For the text-containing cell, return its midpoint in [X, Y] coordinate format. 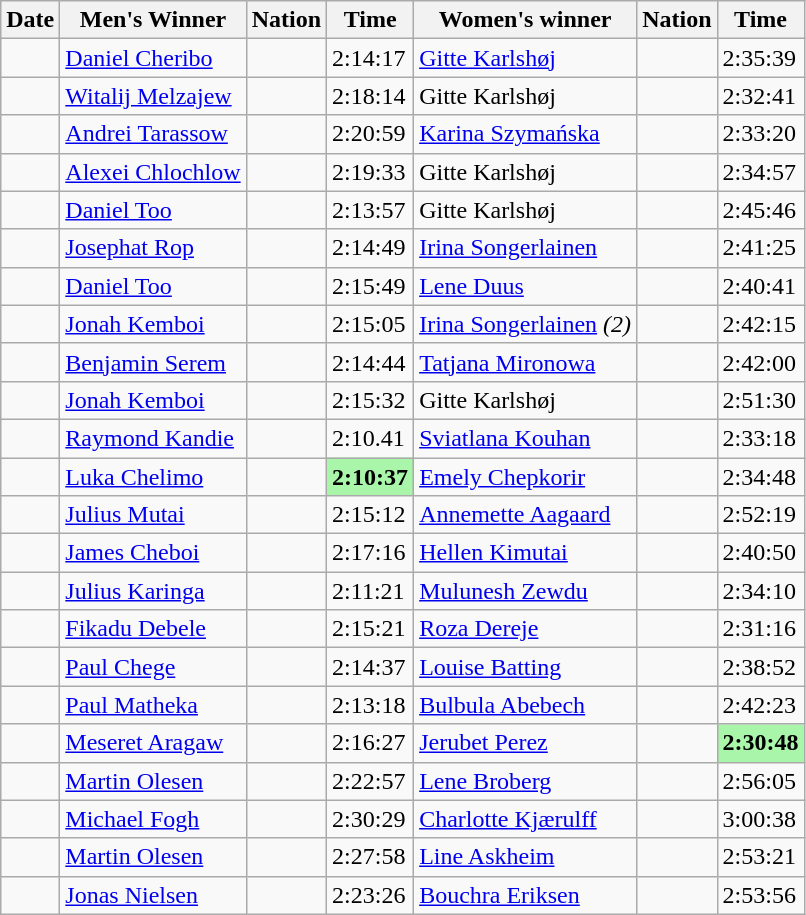
2:17:16 [370, 553]
2:15:21 [370, 629]
Luka Chelimo [153, 477]
Julius Mutai [153, 515]
Women's winner [526, 20]
Karina Szymańska [526, 134]
2:14:49 [370, 248]
2:45:46 [760, 210]
2:40:50 [760, 553]
2:13:18 [370, 705]
Roza Dereje [526, 629]
2:14:44 [370, 362]
2:20:59 [370, 134]
Louise Batting [526, 667]
2:11:21 [370, 591]
2:15:12 [370, 515]
James Cheboi [153, 553]
Josephat Rop [153, 248]
Julius Karinga [153, 591]
Hellen Kimutai [526, 553]
2:10:37 [370, 477]
2:42:00 [760, 362]
Tatjana Mironowa [526, 362]
Alexei Chlochlow [153, 172]
Sviatlana Kouhan [526, 438]
2:40:41 [760, 286]
Men's Winner [153, 20]
2:56:05 [760, 781]
Benjamin Serem [153, 362]
2:15:32 [370, 400]
2:32:41 [760, 96]
Meseret Aragaw [153, 743]
2:15:49 [370, 286]
Jerubet Perez [526, 743]
2:18:14 [370, 96]
Irina Songerlainen [526, 248]
2:35:39 [760, 58]
Jonas Nielsen [153, 895]
Michael Fogh [153, 819]
Emely Chepkorir [526, 477]
Lene Duus [526, 286]
Annemette Aagaard [526, 515]
2:34:57 [760, 172]
Paul Matheka [153, 705]
Charlotte Kjærulff [526, 819]
2:16:27 [370, 743]
Bouchra Eriksen [526, 895]
Paul Chege [153, 667]
Lene Broberg [526, 781]
3:00:38 [760, 819]
2:15:05 [370, 324]
2:14:37 [370, 667]
2:30:48 [760, 743]
Daniel Cheribo [153, 58]
2:42:23 [760, 705]
2:53:21 [760, 857]
2:30:29 [370, 819]
2:52:19 [760, 515]
2:19:33 [370, 172]
2:27:58 [370, 857]
2:38:52 [760, 667]
Irina Songerlainen (2) [526, 324]
2:31:16 [760, 629]
Raymond Kandie [153, 438]
2:13:57 [370, 210]
Line Askheim [526, 857]
2:22:57 [370, 781]
2:42:15 [760, 324]
2:34:10 [760, 591]
2:33:20 [760, 134]
2:51:30 [760, 400]
Andrei Tarassow [153, 134]
Fikadu Debele [153, 629]
2:33:18 [760, 438]
2:23:26 [370, 895]
2:53:56 [760, 895]
2:10.41 [370, 438]
Date [30, 20]
Mulunesh Zewdu [526, 591]
2:34:48 [760, 477]
Bulbula Abebech [526, 705]
Witalij Melzajew [153, 96]
2:41:25 [760, 248]
2:14:17 [370, 58]
